Return [X, Y] of the center of cell containing provided text 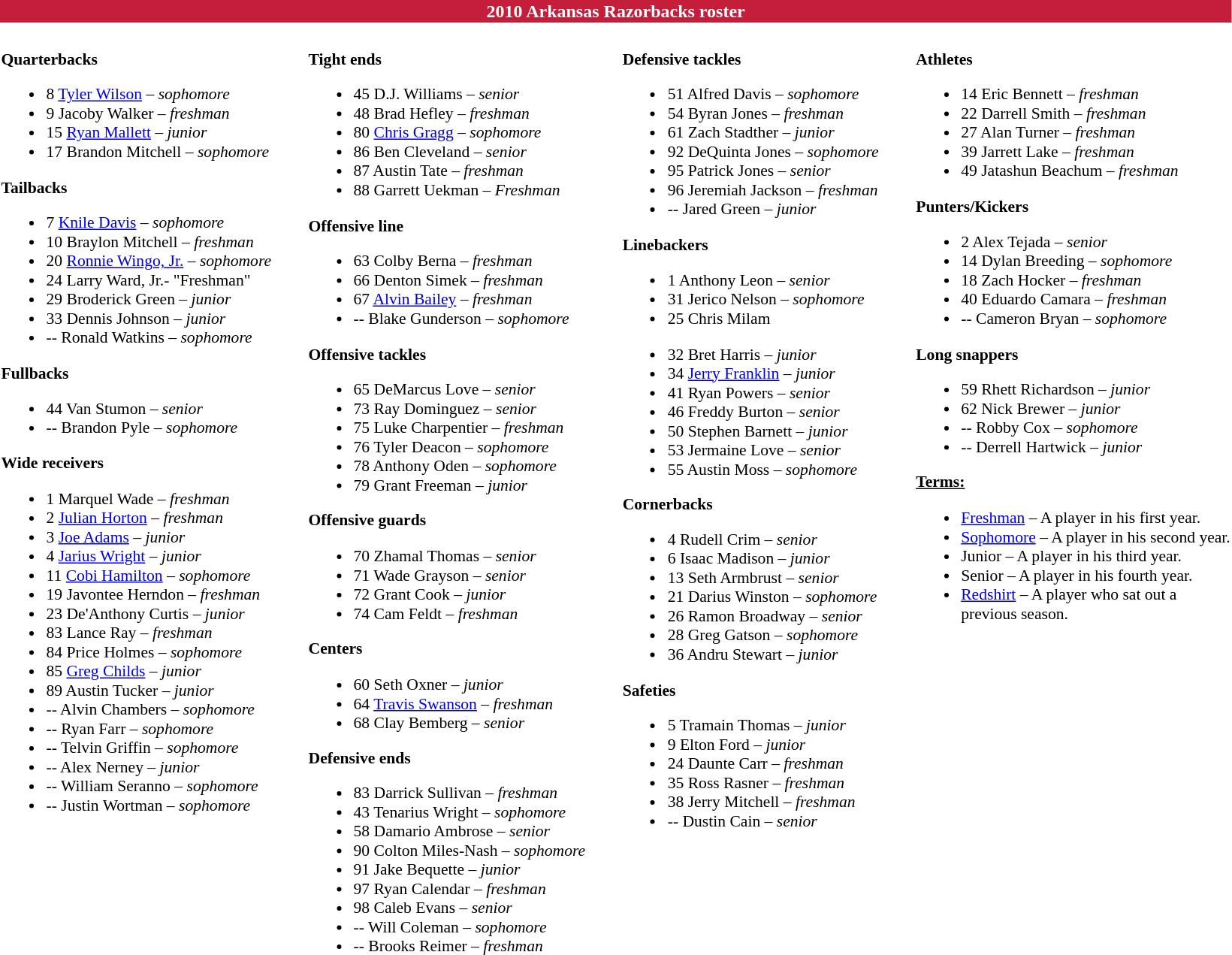
2010 Arkansas Razorbacks roster [616, 11]
